Pinpoint the cell where the given text exists, returning its (X, Y) midpoint coordinate. 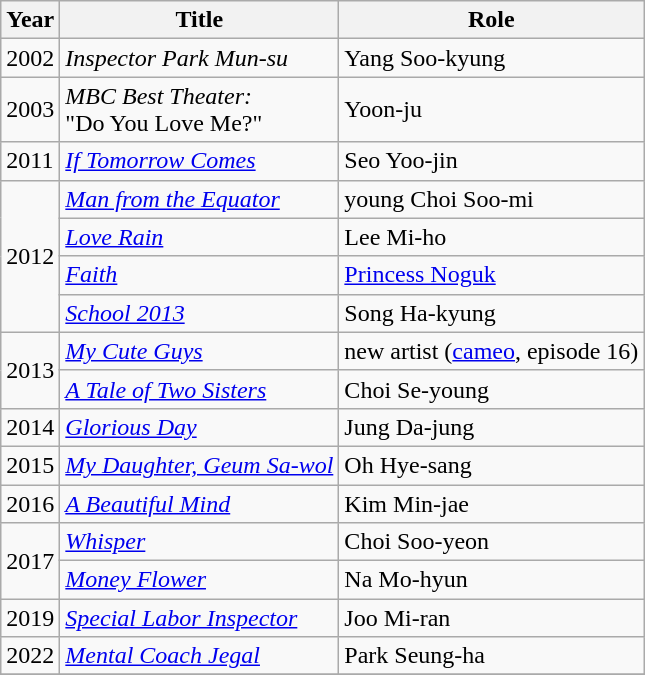
Yoon-ju (492, 110)
A Beautiful Mind (200, 503)
Faith (200, 275)
Man from the Equator (200, 199)
Song Ha-kyung (492, 313)
Title (200, 20)
2019 (30, 618)
young Choi Soo-mi (492, 199)
2014 (30, 427)
MBC Best Theater:"Do You Love Me?" (200, 110)
new artist (cameo, episode 16) (492, 351)
2015 (30, 465)
2016 (30, 503)
Lee Mi-ho (492, 237)
2002 (30, 58)
A Tale of Two Sisters (200, 389)
Glorious Day (200, 427)
Mental Coach Jegal (200, 656)
Whisper (200, 542)
Choi Se-young (492, 389)
Year (30, 20)
Special Labor Inspector (200, 618)
Kim Min-jae (492, 503)
2017 (30, 561)
If Tomorrow Comes (200, 161)
Love Rain (200, 237)
Oh Hye-sang (492, 465)
2013 (30, 370)
School 2013 (200, 313)
2011 (30, 161)
Princess Noguk (492, 275)
Choi Soo-yeon (492, 542)
Na Mo-hyun (492, 580)
Seo Yoo-jin (492, 161)
2012 (30, 256)
Inspector Park Mun-su (200, 58)
Park Seung-ha (492, 656)
Jung Da-jung (492, 427)
Role (492, 20)
My Daughter, Geum Sa-wol (200, 465)
Joo Mi-ran (492, 618)
Money Flower (200, 580)
My Cute Guys (200, 351)
2022 (30, 656)
2003 (30, 110)
Yang Soo-kyung (492, 58)
